Determine the (X, Y) coordinate at the center of the cell enclosing the given text.  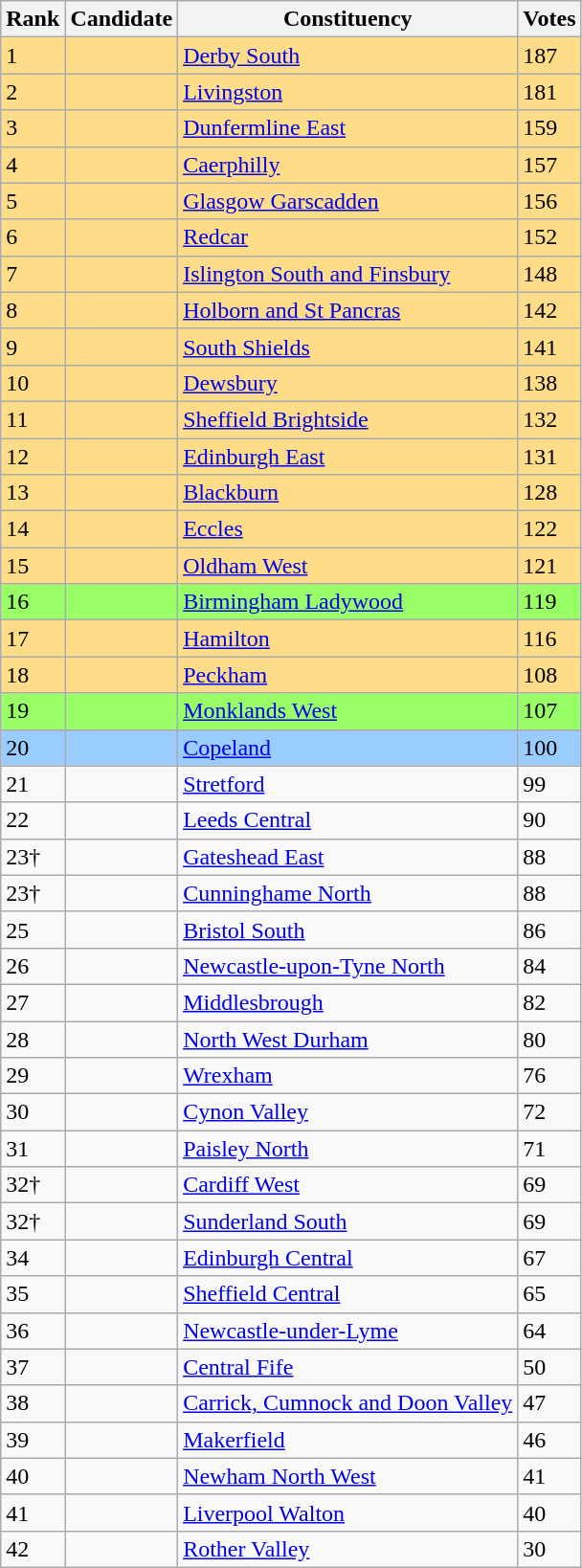
80 (549, 1039)
13 (33, 493)
122 (549, 529)
Makerfield (348, 1440)
71 (549, 1149)
37 (33, 1367)
107 (549, 711)
Newham North West (348, 1476)
Edinburgh East (348, 457)
Livingston (348, 92)
9 (33, 347)
42 (33, 1549)
39 (33, 1440)
20 (33, 748)
36 (33, 1331)
Cynon Valley (348, 1112)
Dewsbury (348, 383)
Edinburgh Central (348, 1258)
Oldham West (348, 566)
86 (549, 930)
Caerphilly (348, 165)
156 (549, 201)
Blackburn (348, 493)
Newcastle-under-Lyme (348, 1331)
Islington South and Finsbury (348, 274)
67 (549, 1258)
181 (549, 92)
3 (33, 128)
Birmingham Ladywood (348, 602)
Paisley North (348, 1149)
Sunderland South (348, 1221)
157 (549, 165)
21 (33, 784)
27 (33, 1002)
141 (549, 347)
99 (549, 784)
6 (33, 237)
50 (549, 1367)
North West Durham (348, 1039)
South Shields (348, 347)
Constituency (348, 19)
90 (549, 820)
187 (549, 56)
14 (33, 529)
138 (549, 383)
65 (549, 1294)
10 (33, 383)
Eccles (348, 529)
131 (549, 457)
19 (33, 711)
Dunfermline East (348, 128)
Central Fife (348, 1367)
18 (33, 675)
Glasgow Garscadden (348, 201)
2 (33, 92)
84 (549, 966)
28 (33, 1039)
Sheffield Central (348, 1294)
1 (33, 56)
Cardiff West (348, 1185)
47 (549, 1403)
142 (549, 310)
7 (33, 274)
8 (33, 310)
25 (33, 930)
100 (549, 748)
Hamilton (348, 638)
Peckham (348, 675)
Redcar (348, 237)
12 (33, 457)
159 (549, 128)
Holborn and St Pancras (348, 310)
132 (549, 419)
148 (549, 274)
31 (33, 1149)
116 (549, 638)
22 (33, 820)
38 (33, 1403)
34 (33, 1258)
Stretford (348, 784)
119 (549, 602)
Candidate (122, 19)
Votes (549, 19)
46 (549, 1440)
29 (33, 1076)
Monklands West (348, 711)
76 (549, 1076)
Rother Valley (348, 1549)
64 (549, 1331)
Derby South (348, 56)
17 (33, 638)
Bristol South (348, 930)
4 (33, 165)
Carrick, Cumnock and Doon Valley (348, 1403)
Liverpool Walton (348, 1512)
Sheffield Brightside (348, 419)
Middlesbrough (348, 1002)
5 (33, 201)
Rank (33, 19)
26 (33, 966)
152 (549, 237)
15 (33, 566)
11 (33, 419)
35 (33, 1294)
121 (549, 566)
Newcastle-upon-Tyne North (348, 966)
128 (549, 493)
16 (33, 602)
Copeland (348, 748)
Gateshead East (348, 857)
Leeds Central (348, 820)
Wrexham (348, 1076)
82 (549, 1002)
Cunninghame North (348, 893)
72 (549, 1112)
108 (549, 675)
